Extract the [X, Y] coordinate from the center of the cell holding the provided text.  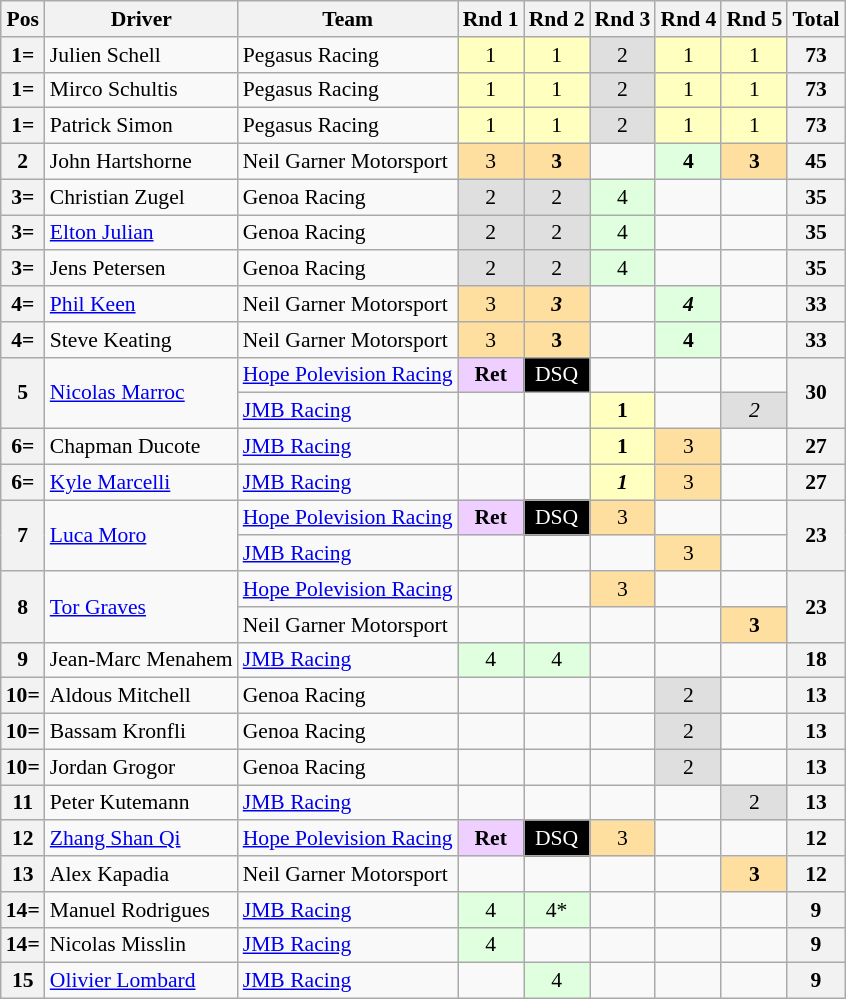
Zhang Shan Qi [142, 839]
Jens Petersen [142, 269]
Tor Graves [142, 606]
Julien Schell [142, 55]
11 [23, 803]
4* [557, 910]
30 [816, 392]
Bassam Kronfli [142, 732]
Peter Kutemann [142, 803]
Olivier Lombard [142, 981]
Rnd 3 [623, 19]
Alex Kapadia [142, 874]
Jordan Grogor [142, 767]
Phil Keen [142, 304]
Rnd 5 [754, 19]
Kyle Marcelli [142, 482]
Rnd 2 [557, 19]
Rnd 4 [688, 19]
Nicolas Marroc [142, 392]
Steve Keating [142, 340]
Pos [23, 19]
Total [816, 19]
Team [348, 19]
Aldous Mitchell [142, 696]
Driver [142, 19]
8 [23, 606]
Luca Moro [142, 536]
Elton Julian [142, 233]
15 [23, 981]
Jean-Marc Menahem [142, 660]
5 [23, 392]
Christian Zugel [142, 197]
18 [816, 660]
Manuel Rodrigues [142, 910]
Rnd 1 [491, 19]
7 [23, 536]
Patrick Simon [142, 126]
45 [816, 162]
Mirco Schultis [142, 90]
John Hartshorne [142, 162]
Chapman Ducote [142, 447]
Nicolas Misslin [142, 945]
